Return the (x, y) coordinate for the center point of the cell that contains the specified text.  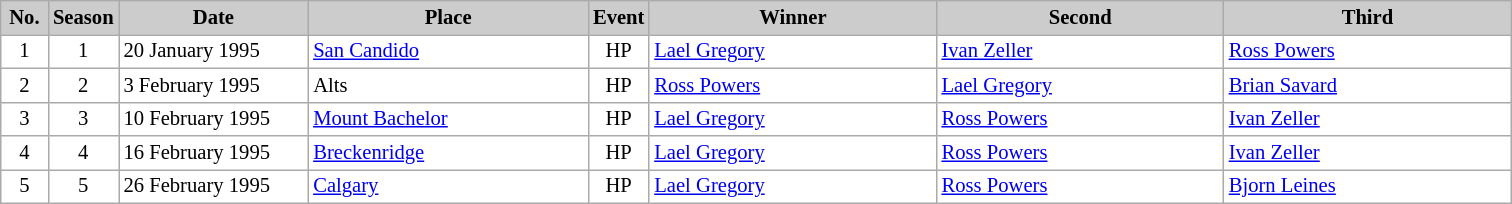
Date (213, 17)
Event (618, 17)
3 February 1995 (213, 85)
Third (1368, 17)
Winner (792, 17)
20 January 1995 (213, 51)
San Candido (448, 51)
16 February 1995 (213, 153)
26 February 1995 (213, 186)
Season (83, 17)
No. (24, 17)
Mount Bachelor (448, 119)
Second (1080, 17)
Brian Savard (1368, 85)
Bjorn Leines (1368, 186)
Calgary (448, 186)
10 February 1995 (213, 119)
Alts (448, 85)
Breckenridge (448, 153)
Place (448, 17)
